Determine the [X, Y] coordinate at the center of the cell enclosing the given text.  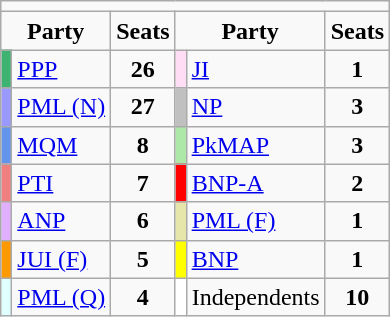
PPP [62, 69]
5 [143, 259]
Independents [256, 297]
NP [256, 107]
10 [357, 297]
PML (Q) [62, 297]
BNP-A [256, 183]
JI [256, 69]
7 [143, 183]
ANP [62, 221]
8 [143, 145]
PTI [62, 183]
MQM [62, 145]
26 [143, 69]
JUI (F) [62, 259]
PML (N) [62, 107]
PkMAP [256, 145]
4 [143, 297]
BNP [256, 259]
PML (F) [256, 221]
2 [357, 183]
6 [143, 221]
27 [143, 107]
